Find where the given text appears and provide that cell's center as (X, Y) coordinate. 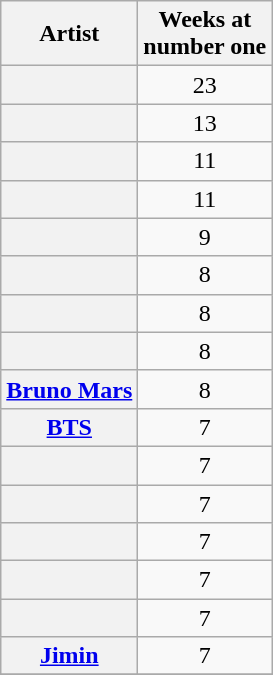
13 (205, 123)
BTS (70, 427)
Artist (70, 34)
Jimin (70, 656)
23 (205, 85)
Weeks atnumber one (205, 34)
Bruno Mars (70, 389)
9 (205, 237)
